Find where the given text appears and provide that cell's center as (X, Y) coordinate. 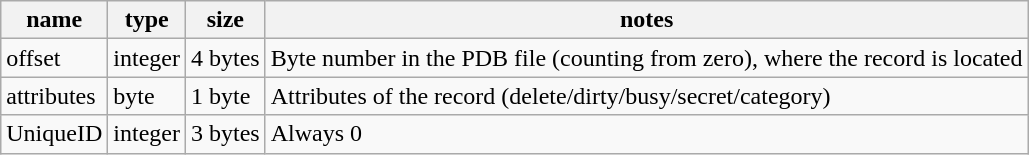
attributes (54, 96)
3 bytes (225, 134)
notes (646, 20)
4 bytes (225, 58)
Attributes of the record (delete/dirty/busy/secret/category) (646, 96)
byte (147, 96)
1 byte (225, 96)
name (54, 20)
type (147, 20)
offset (54, 58)
UniqueID (54, 134)
Byte number in the PDB file (counting from zero), where the record is located (646, 58)
size (225, 20)
Always 0 (646, 134)
